Find where the given text appears and provide that cell's center as (X, Y) coordinate. 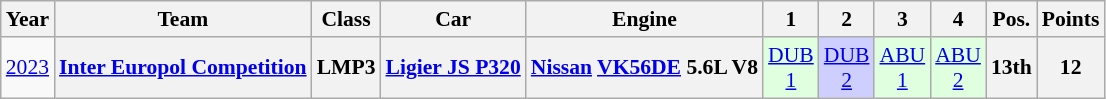
Pos. (1012, 19)
12 (1071, 68)
Points (1071, 19)
3 (902, 19)
1 (791, 19)
DUB1 (791, 68)
2 (847, 19)
Car (454, 19)
LMP3 (346, 68)
Year (28, 19)
Engine (644, 19)
4 (958, 19)
ABU1 (902, 68)
Inter Europol Competition (183, 68)
ABU2 (958, 68)
Ligier JS P320 (454, 68)
Nissan VK56DE 5.6L V8 (644, 68)
13th (1012, 68)
2023 (28, 68)
Team (183, 19)
Class (346, 19)
DUB2 (847, 68)
